Return (X, Y) of the center of cell containing provided text 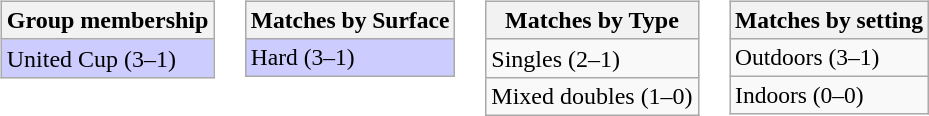
Matches by Surface (350, 20)
Hard (3–1) (350, 58)
Group membership (108, 20)
Indoors (0–0) (830, 96)
Outdoors (3–1) (830, 58)
Matches by Type (592, 20)
Mixed doubles (1–0) (592, 96)
Matches by setting (830, 20)
United Cup (3–1) (108, 58)
Singles (2–1) (592, 58)
